Find where the given text appears and provide that cell's center as (x, y) coordinate. 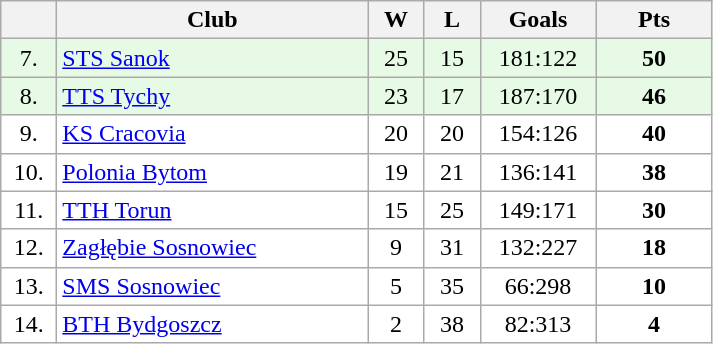
STS Sanok (212, 58)
9. (29, 134)
13. (29, 286)
19 (396, 172)
154:126 (538, 134)
132:227 (538, 248)
40 (654, 134)
46 (654, 96)
7. (29, 58)
30 (654, 210)
L (452, 20)
10 (654, 286)
Pts (654, 20)
35 (452, 286)
18 (654, 248)
Club (212, 20)
11. (29, 210)
136:141 (538, 172)
12. (29, 248)
5 (396, 286)
187:170 (538, 96)
82:313 (538, 324)
Goals (538, 20)
66:298 (538, 286)
TTS Tychy (212, 96)
Polonia Bytom (212, 172)
8. (29, 96)
4 (654, 324)
W (396, 20)
SMS Sosnowiec (212, 286)
50 (654, 58)
14. (29, 324)
BTH Bydgoszcz (212, 324)
21 (452, 172)
23 (396, 96)
TTH Torun (212, 210)
181:122 (538, 58)
149:171 (538, 210)
17 (452, 96)
KS Cracovia (212, 134)
10. (29, 172)
9 (396, 248)
31 (452, 248)
Zagłębie Sosnowiec (212, 248)
2 (396, 324)
